Pinpoint the cell where the given text exists, returning its (x, y) midpoint coordinate. 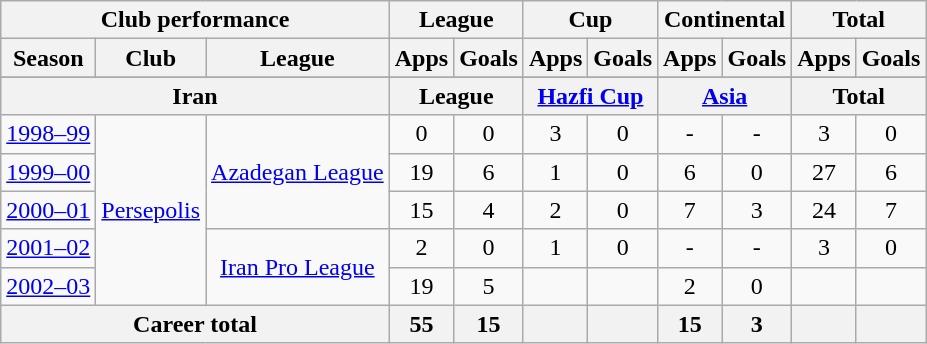
Hazfi Cup (590, 96)
5 (489, 286)
4 (489, 210)
2000–01 (48, 210)
Club performance (195, 20)
Continental (725, 20)
Azadegan League (298, 172)
Persepolis (151, 210)
Club (151, 58)
2001–02 (48, 248)
Season (48, 58)
55 (421, 324)
Asia (725, 96)
24 (824, 210)
Cup (590, 20)
1998–99 (48, 134)
Iran (195, 96)
2002–03 (48, 286)
1999–00 (48, 172)
27 (824, 172)
Iran Pro League (298, 267)
Career total (195, 324)
